Return the (x, y) coordinate for the center point of the cell that contains the specified text.  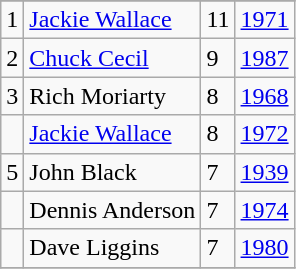
John Black (112, 172)
1972 (264, 134)
1987 (264, 58)
3 (12, 96)
1971 (264, 20)
11 (218, 20)
Dennis Anderson (112, 210)
1968 (264, 96)
9 (218, 58)
1 (12, 20)
Dave Liggins (112, 248)
5 (12, 172)
1980 (264, 248)
Chuck Cecil (112, 58)
1939 (264, 172)
2 (12, 58)
Rich Moriarty (112, 96)
1974 (264, 210)
